Locate the cell with the specified text and output its (x, y) center coordinate. 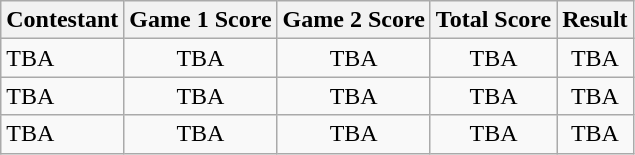
Total Score (493, 20)
Game 1 Score (200, 20)
Game 2 Score (354, 20)
Contestant (62, 20)
Result (595, 20)
